Extract the [x, y] coordinate from the center of the cell holding the provided text.  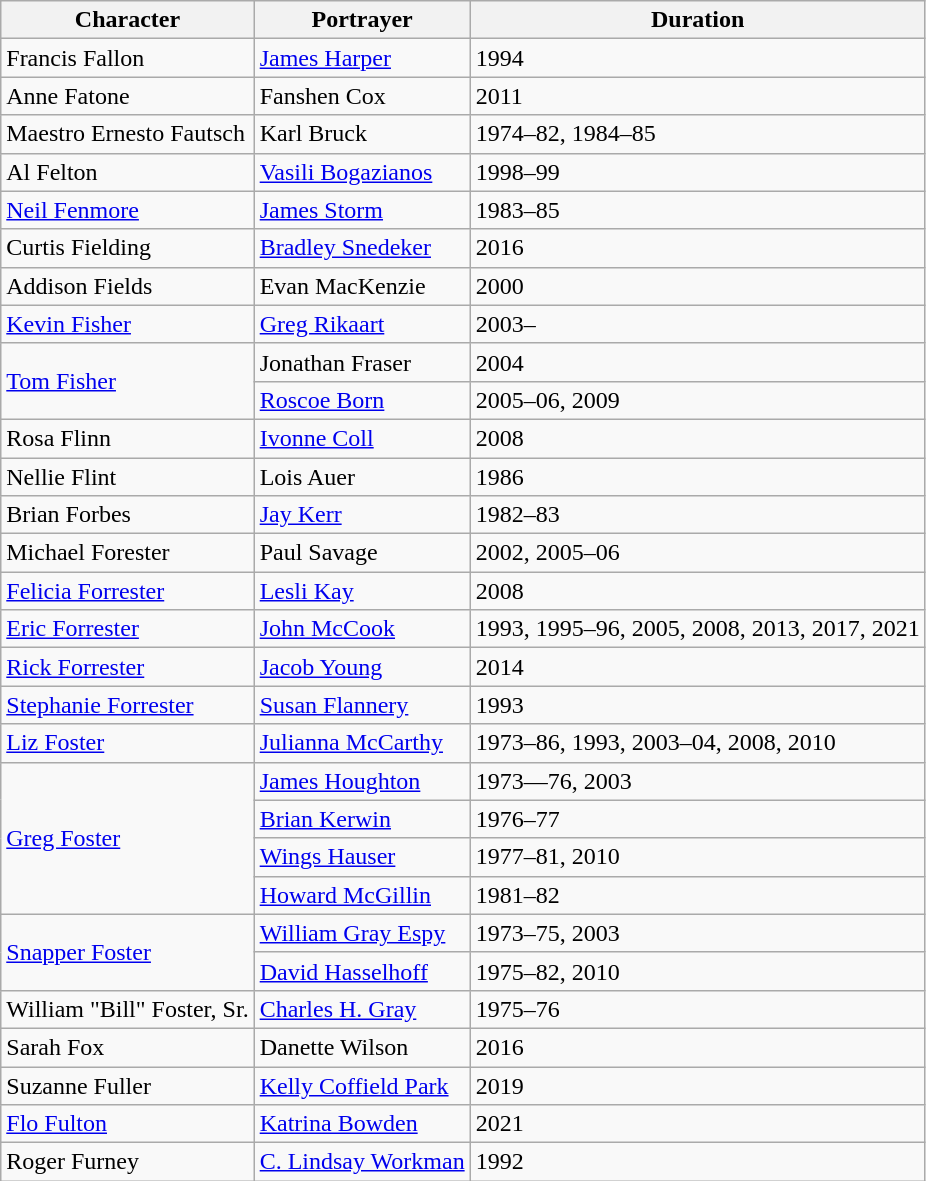
Roscoe Born [362, 400]
1976–77 [698, 819]
C. Lindsay Workman [362, 1162]
1992 [698, 1162]
Fanshen Cox [362, 96]
Charles H. Gray [362, 1009]
Karl Bruck [362, 134]
2014 [698, 667]
2004 [698, 362]
Flo Fulton [128, 1124]
Danette Wilson [362, 1047]
1973—76, 2003 [698, 781]
Duration [698, 20]
Snapper Foster [128, 952]
2003– [698, 324]
Kevin Fisher [128, 324]
1986 [698, 477]
Susan Flannery [362, 705]
Stephanie Forrester [128, 705]
Julianna McCarthy [362, 743]
Rosa Flinn [128, 438]
1975–76 [698, 1009]
John McCook [362, 629]
James Houghton [362, 781]
Sarah Fox [128, 1047]
Jonathan Fraser [362, 362]
David Hasselhoff [362, 971]
Kelly Coffield Park [362, 1085]
Neil Fenmore [128, 210]
Portrayer [362, 20]
Tom Fisher [128, 381]
1977–81, 2010 [698, 857]
2000 [698, 286]
2005–06, 2009 [698, 400]
Suzanne Fuller [128, 1085]
Felicia Forrester [128, 591]
Jacob Young [362, 667]
1993, 1995–96, 2005, 2008, 2013, 2017, 2021 [698, 629]
Nellie Flint [128, 477]
Paul Savage [362, 553]
Vasili Bogazianos [362, 172]
Ivonne Coll [362, 438]
Howard McGillin [362, 895]
Rick Forrester [128, 667]
James Storm [362, 210]
Katrina Bowden [362, 1124]
1973–75, 2003 [698, 933]
William Gray Espy [362, 933]
1998–99 [698, 172]
1974–82, 1984–85 [698, 134]
Brian Forbes [128, 515]
2021 [698, 1124]
Greg Foster [128, 838]
1973–86, 1993, 2003–04, 2008, 2010 [698, 743]
Wings Hauser [362, 857]
Al Felton [128, 172]
Bradley Snedeker [362, 248]
Evan MacKenzie [362, 286]
Eric Forrester [128, 629]
Curtis Fielding [128, 248]
2011 [698, 96]
Brian Kerwin [362, 819]
Roger Furney [128, 1162]
Lesli Kay [362, 591]
1983–85 [698, 210]
Anne Fatone [128, 96]
2002, 2005–06 [698, 553]
1975–82, 2010 [698, 971]
1981–82 [698, 895]
1994 [698, 58]
Addison Fields [128, 286]
Greg Rikaart [362, 324]
Maestro Ernesto Fautsch [128, 134]
Character [128, 20]
Michael Forester [128, 553]
Jay Kerr [362, 515]
2019 [698, 1085]
1982–83 [698, 515]
Liz Foster [128, 743]
Francis Fallon [128, 58]
Lois Auer [362, 477]
William "Bill" Foster, Sr. [128, 1009]
1993 [698, 705]
James Harper [362, 58]
